Identify which cell holds the provided text, then report its [x, y] central coordinate. 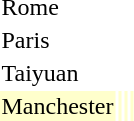
Manchester [58, 106]
Paris [58, 40]
Taiyuan [58, 73]
